Determine the [X, Y] coordinate at the center of the cell enclosing the given text.  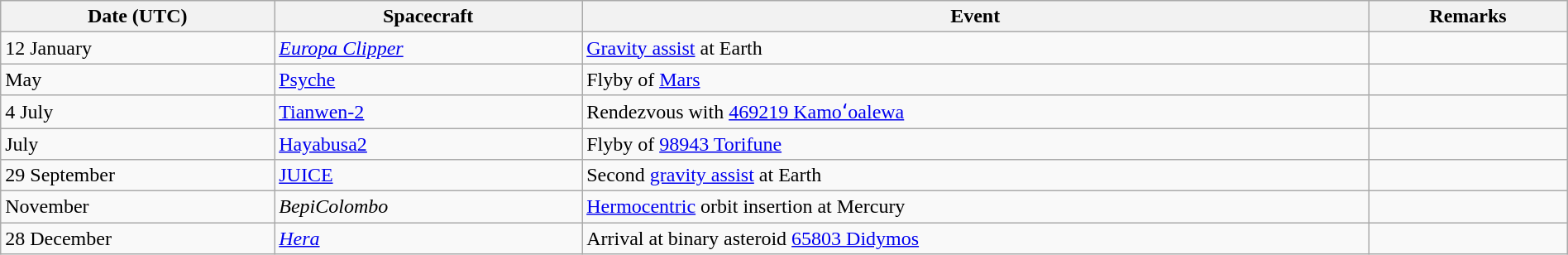
November [137, 207]
Gravity assist at Earth [976, 48]
Remarks [1468, 17]
BepiColombo [428, 207]
4 July [137, 112]
Spacecraft [428, 17]
Hayabusa2 [428, 143]
29 September [137, 176]
Flyby of Mars [976, 79]
Rendezvous with 469219 Kamoʻoalewa [976, 112]
28 December [137, 238]
Flyby of 98943 Torifune [976, 143]
July [137, 143]
Psyche [428, 79]
Tianwen-2 [428, 112]
Arrival at binary asteroid 65803 Didymos [976, 238]
Hermocentric orbit insertion at Mercury [976, 207]
12 January [137, 48]
Event [976, 17]
May [137, 79]
JUICE [428, 176]
Second gravity assist at Earth [976, 176]
Date (UTC) [137, 17]
Europa Clipper [428, 48]
Hera [428, 238]
